Find where the given text appears and provide that cell's center as (X, Y) coordinate. 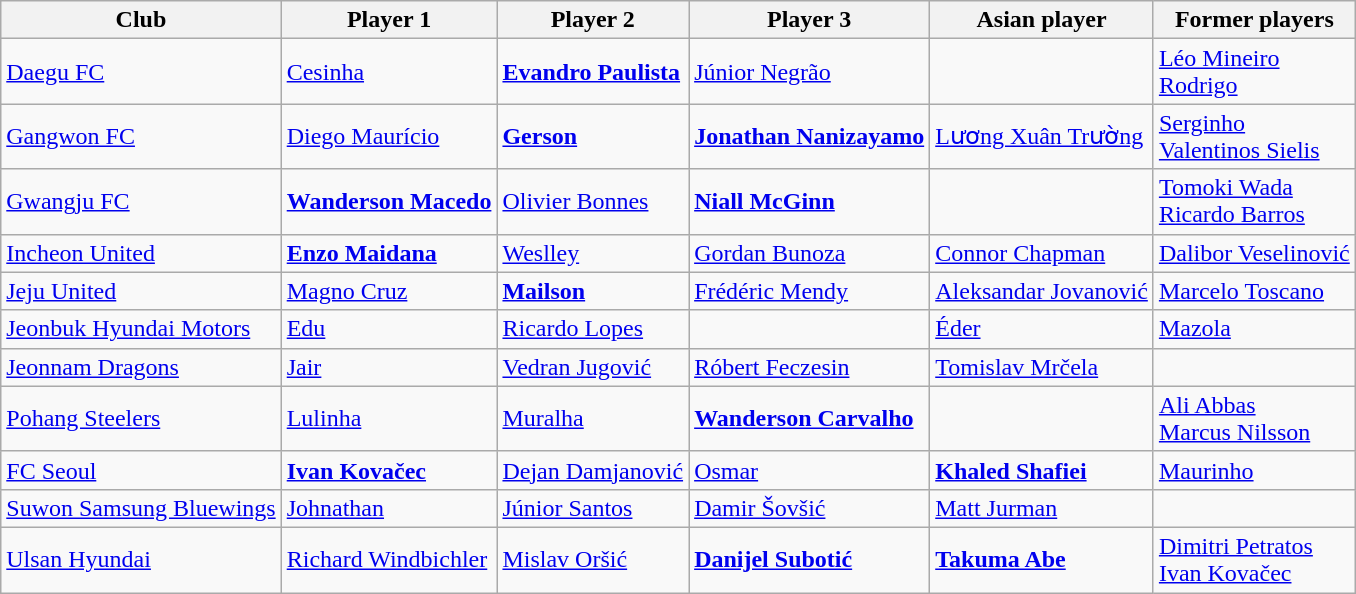
Tomislav Mrčela (1042, 367)
Dimitri Petratos Ivan Kovačec (1254, 560)
Gordan Bunoza (810, 253)
Júnior Santos (593, 508)
Khaled Shafiei (1042, 470)
Connor Chapman (1042, 253)
Suwon Samsung Bluewings (141, 508)
Lulinha (389, 418)
Jeju United (141, 291)
Aleksandar Jovanović (1042, 291)
Serginho Valentinos Sielis (1254, 136)
Dalibor Veselinović (1254, 253)
Júnior Negrão (810, 72)
Diego Maurício (389, 136)
Pohang Steelers (141, 418)
Vedran Jugović (593, 367)
Danijel Subotić (810, 560)
Weslley (593, 253)
Niall McGinn (810, 202)
Asian player (1042, 20)
Gerson (593, 136)
Player 3 (810, 20)
Damir Šovšić (810, 508)
Róbert Feczesin (810, 367)
Incheon United (141, 253)
Léo Mineiro Rodrigo (1254, 72)
Enzo Maidana (389, 253)
Gwangju FC (141, 202)
Mailson (593, 291)
Evandro Paulista (593, 72)
Richard Windbichler (389, 560)
Muralha (593, 418)
Gangwon FC (141, 136)
FC Seoul (141, 470)
Marcelo Toscano (1254, 291)
Jair (389, 367)
Dejan Damjanović (593, 470)
Wanderson Carvalho (810, 418)
Osmar (810, 470)
Matt Jurman (1042, 508)
Jeonbuk Hyundai Motors (141, 329)
Daegu FC (141, 72)
Éder (1042, 329)
Takuma Abe (1042, 560)
Jeonnam Dragons (141, 367)
Olivier Bonnes (593, 202)
Wanderson Macedo (389, 202)
Tomoki Wada Ricardo Barros (1254, 202)
Former players (1254, 20)
Player 2 (593, 20)
Ivan Kovačec (389, 470)
Club (141, 20)
Lương Xuân Trường (1042, 136)
Ulsan Hyundai (141, 560)
Johnathan (389, 508)
Frédéric Mendy (810, 291)
Ali Abbas Marcus Nilsson (1254, 418)
Magno Cruz (389, 291)
Cesinha (389, 72)
Ricardo Lopes (593, 329)
Mislav Oršić (593, 560)
Maurinho (1254, 470)
Player 1 (389, 20)
Edu (389, 329)
Jonathan Nanizayamo (810, 136)
Mazola (1254, 329)
